Search for the cell housing the specified text and yield its [X, Y] center coordinate. 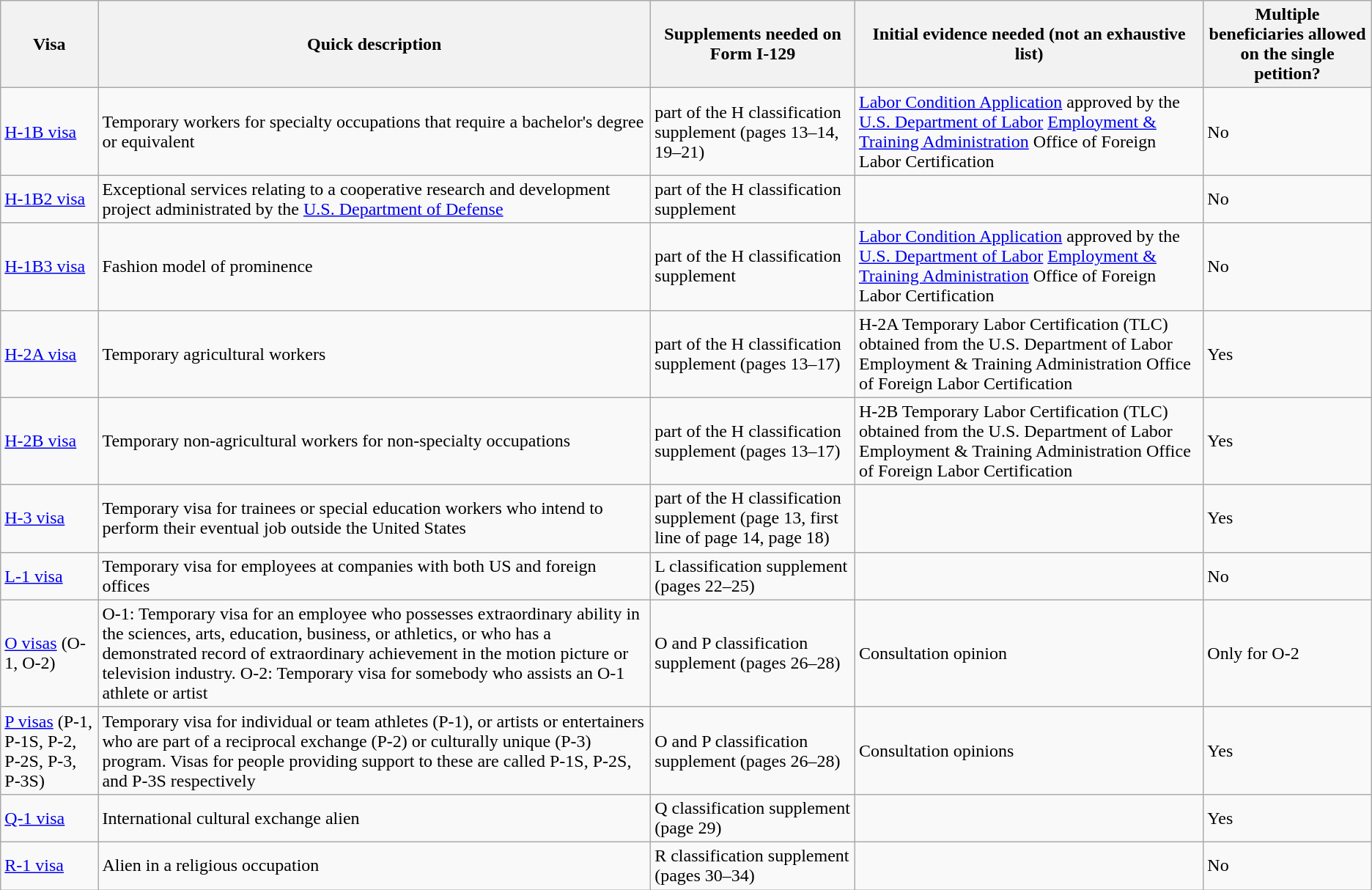
Temporary visa for employees at companies with both US and foreign offices [375, 576]
Q classification supplement (page 29) [753, 818]
Consultation opinions [1029, 751]
R-1 visa [50, 865]
Alien in a religious occupation [375, 865]
R classification supplement (pages 30–34) [753, 865]
Supplements needed on Form I-129 [753, 44]
Exceptional services relating to a cooperative research and development project administrated by the U.S. Department of Defense [375, 199]
H-2B visa [50, 441]
Only for O-2 [1287, 653]
L classification supplement (pages 22–25) [753, 576]
Fashion model of prominence [375, 267]
L-1 visa [50, 576]
Initial evidence needed (not an exhaustive list) [1029, 44]
O visas (O-1, O-2) [50, 653]
Q-1 visa [50, 818]
H-1B3 visa [50, 267]
Temporary agricultural workers [375, 353]
Temporary visa for trainees or special education workers who intend to perform their eventual job outside the United States [375, 518]
H-2A visa [50, 353]
H-1B2 visa [50, 199]
Consultation opinion [1029, 653]
Temporary non-agricultural workers for non-specialty occupations [375, 441]
P visas (P-1, P-1S, P-2, P-2S, P-3, P-3S) [50, 751]
part of the H classification supplement (pages 13–14, 19–21) [753, 132]
H-3 visa [50, 518]
Multiple beneficiaries allowed on the single petition? [1287, 44]
part of the H classification supplement (page 13, first line of page 14, page 18) [753, 518]
Quick description [375, 44]
H-1B visa [50, 132]
Visa [50, 44]
International cultural exchange alien [375, 818]
Temporary workers for specialty occupations that require a bachelor's degree or equivalent [375, 132]
